For the text-containing cell, return its midpoint in (X, Y) coordinate format. 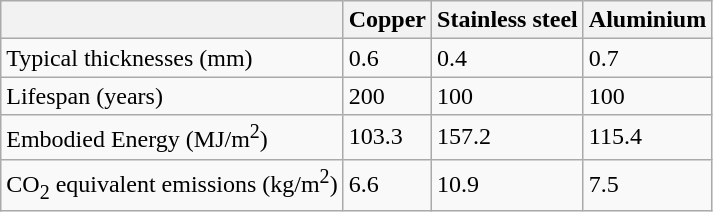
200 (387, 96)
0.7 (647, 58)
Copper (387, 20)
Aluminium (647, 20)
Typical thicknesses (mm) (172, 58)
0.6 (387, 58)
0.4 (508, 58)
103.3 (387, 138)
Embodied Energy (MJ/m2) (172, 138)
7.5 (647, 184)
157.2 (508, 138)
Stainless steel (508, 20)
6.6 (387, 184)
CO2 equivalent emissions (kg/m2) (172, 184)
115.4 (647, 138)
10.9 (508, 184)
Lifespan (years) (172, 96)
